Locate the cell with the specified text and output its [X, Y] center coordinate. 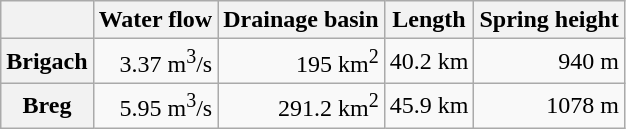
Spring height [549, 20]
Water flow [156, 20]
Length [429, 20]
Breg [47, 106]
Brigach [47, 62]
940 m [549, 62]
291.2 km2 [301, 106]
195 km2 [301, 62]
3.37 m3/s [156, 62]
5.95 m3/s [156, 106]
Drainage basin [301, 20]
1078 m [549, 106]
45.9 km [429, 106]
40.2 km [429, 62]
